Provide the [X, Y] coordinate of the cell's center where the given text is located.  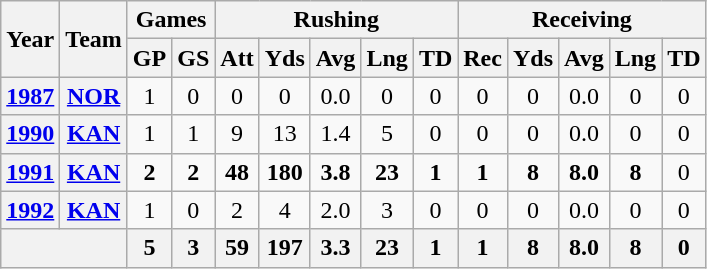
Rushing [336, 20]
Team [94, 39]
Receiving [582, 20]
4 [284, 210]
59 [237, 248]
Games [170, 20]
NOR [94, 96]
180 [284, 172]
197 [284, 248]
3.3 [336, 248]
2.0 [336, 210]
GS [194, 58]
Att [237, 58]
13 [284, 134]
1.4 [336, 134]
Rec [483, 58]
1987 [30, 96]
9 [237, 134]
48 [237, 172]
1990 [30, 134]
1992 [30, 210]
Year [30, 39]
1991 [30, 172]
GP [149, 58]
3.8 [336, 172]
